Capture the cell that displays the provided text and extract its [X, Y] central coordinate. 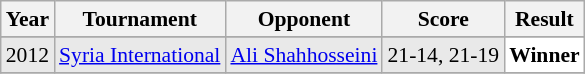
Result [544, 19]
Tournament [140, 19]
Year [28, 19]
Winner [544, 55]
Ali Shahhosseini [304, 55]
Syria International [140, 55]
Score [443, 19]
2012 [28, 55]
21-14, 21-19 [443, 55]
Opponent [304, 19]
